Find where the given text appears and provide that cell's center as [x, y] coordinate. 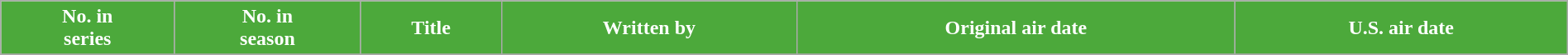
U.S. air date [1401, 28]
No. inseason [268, 28]
No. inseries [88, 28]
Title [431, 28]
Original air date [1016, 28]
Written by [648, 28]
